Extract the (x, y) coordinate from the center of the cell holding the provided text.  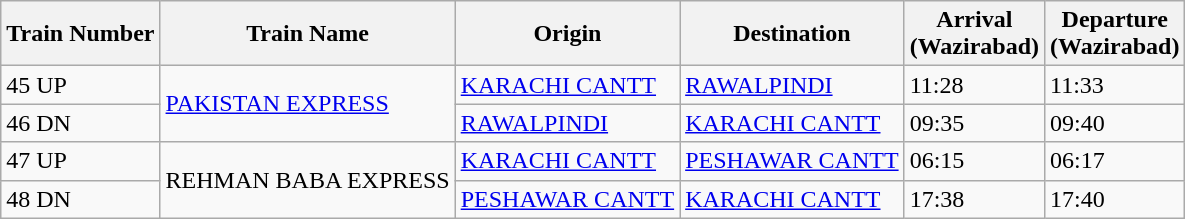
Train Number (80, 34)
09:35 (974, 123)
Train Name (308, 34)
48 DN (80, 199)
PAKISTAN EXPRESS (308, 104)
17:38 (974, 199)
47 UP (80, 161)
Departure(Wazirabad) (1115, 34)
11:33 (1115, 85)
09:40 (1115, 123)
REHMAN BABA EXPRESS (308, 180)
46 DN (80, 123)
17:40 (1115, 199)
06:15 (974, 161)
Arrival(Wazirabad) (974, 34)
Destination (792, 34)
11:28 (974, 85)
45 UP (80, 85)
Origin (567, 34)
06:17 (1115, 161)
